Extract the [X, Y] coordinate from the center of the cell holding the provided text.  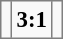
3:1 [32, 20]
